Detect which cell encompasses the target text, then output its (x, y) center coordinate. 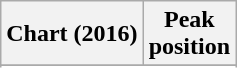
Peak position (189, 34)
Chart (2016) (72, 34)
